Detect which cell encompasses the target text, then output its [x, y] center coordinate. 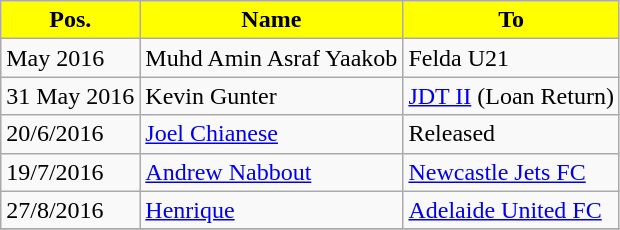
JDT II (Loan Return) [512, 96]
Felda U21 [512, 58]
Name [272, 20]
Adelaide United FC [512, 210]
Henrique [272, 210]
Kevin Gunter [272, 96]
Andrew Nabbout [272, 172]
20/6/2016 [70, 134]
Pos. [70, 20]
Joel Chianese [272, 134]
Muhd Amin Asraf Yaakob [272, 58]
Newcastle Jets FC [512, 172]
31 May 2016 [70, 96]
Released [512, 134]
To [512, 20]
19/7/2016 [70, 172]
27/8/2016 [70, 210]
May 2016 [70, 58]
